Detect which cell encompasses the target text, then output its (x, y) center coordinate. 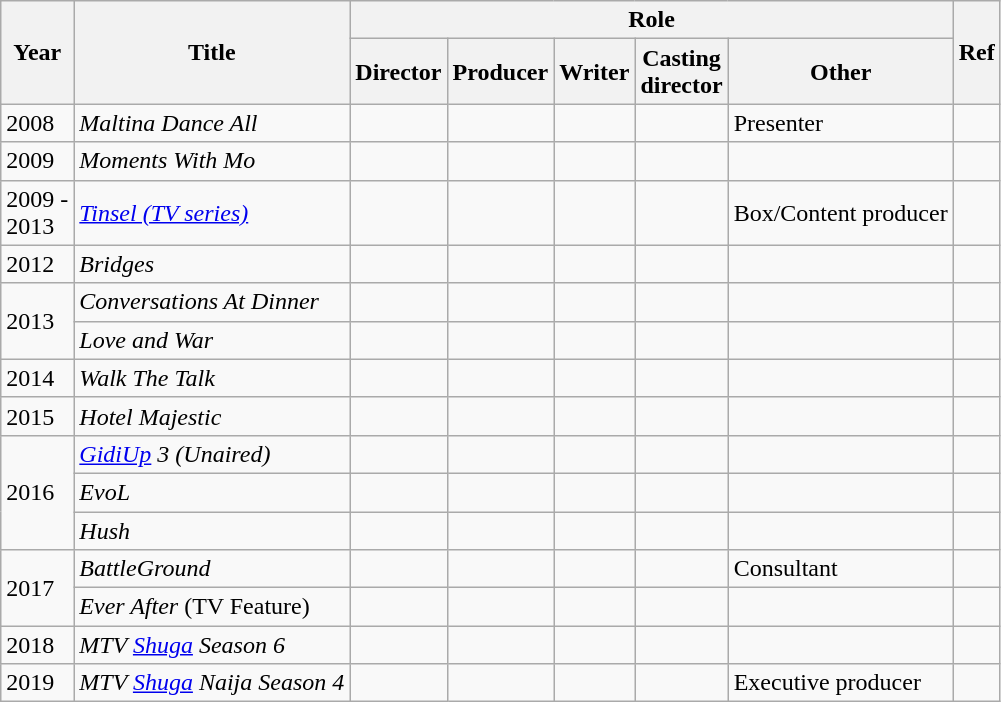
Box/Content producer (840, 212)
2019 (38, 683)
2009 -2013 (38, 212)
2018 (38, 645)
2013 (38, 321)
EvoL (212, 492)
Other (840, 72)
Tinsel (TV series) (212, 212)
Conversations At Dinner (212, 302)
BattleGround (212, 569)
MTV Shuga Season 6 (212, 645)
GidiUp 3 (Unaired) (212, 454)
2015 (38, 416)
Castingdirector (682, 72)
Hush (212, 531)
MTV Shuga Naija Season 4 (212, 683)
2017 (38, 588)
Consultant (840, 569)
Love and War (212, 340)
Director (398, 72)
Year (38, 52)
Maltina Dance All (212, 123)
Ref (976, 52)
2012 (38, 264)
2008 (38, 123)
Producer (500, 72)
Role (652, 20)
Title (212, 52)
Hotel Majestic (212, 416)
2016 (38, 492)
Ever After (TV Feature) (212, 607)
Walk The Talk (212, 378)
2014 (38, 378)
2009 (38, 161)
Presenter (840, 123)
Bridges (212, 264)
Executive producer (840, 683)
Writer (594, 72)
Moments With Mo (212, 161)
